Determine the (x, y) coordinate at the center of the cell enclosing the given text.  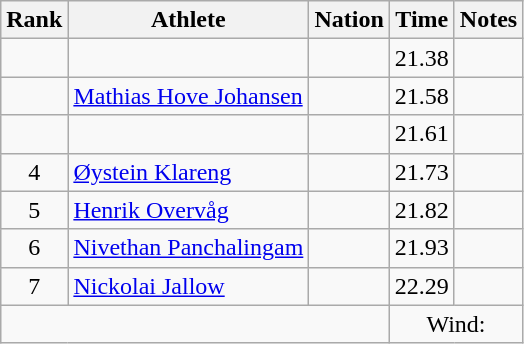
4 (34, 172)
21.61 (422, 134)
Nickolai Jallow (188, 286)
Øystein Klareng (188, 172)
Nation (349, 20)
Time (422, 20)
21.38 (422, 58)
6 (34, 248)
Mathias Hove Johansen (188, 96)
Wind: (456, 324)
Henrik Overvåg (188, 210)
21.82 (422, 210)
21.58 (422, 96)
5 (34, 210)
Rank (34, 20)
Notes (488, 20)
21.73 (422, 172)
Athlete (188, 20)
22.29 (422, 286)
Nivethan Panchalingam (188, 248)
21.93 (422, 248)
7 (34, 286)
